Return (x, y) of the center of cell containing provided text 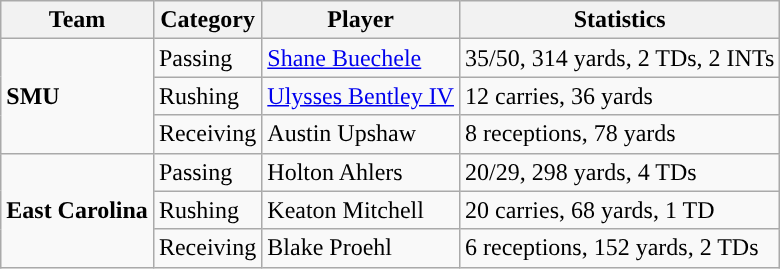
20 carries, 68 yards, 1 TD (619, 210)
Category (207, 20)
Shane Buechele (361, 58)
35/50, 314 yards, 2 TDs, 2 INTs (619, 58)
Player (361, 20)
Keaton Mitchell (361, 210)
8 receptions, 78 yards (619, 134)
Team (78, 20)
SMU (78, 96)
6 receptions, 152 yards, 2 TDs (619, 248)
East Carolina (78, 210)
Blake Proehl (361, 248)
Ulysses Bentley IV (361, 96)
Statistics (619, 20)
12 carries, 36 yards (619, 96)
Holton Ahlers (361, 172)
20/29, 298 yards, 4 TDs (619, 172)
Austin Upshaw (361, 134)
